Return the [x, y] coordinate for the center point of the cell that contains the specified text.  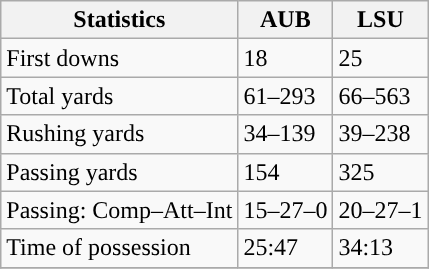
Rushing yards [120, 134]
20–27–1 [380, 210]
325 [380, 172]
25 [380, 58]
First downs [120, 58]
Passing: Comp–Att–Int [120, 210]
39–238 [380, 134]
34:13 [380, 248]
18 [286, 58]
61–293 [286, 96]
Total yards [120, 96]
Passing yards [120, 172]
15–27–0 [286, 210]
66–563 [380, 96]
LSU [380, 20]
25:47 [286, 248]
154 [286, 172]
AUB [286, 20]
34–139 [286, 134]
Statistics [120, 20]
Time of possession [120, 248]
